Search for the cell housing the specified text and yield its [X, Y] center coordinate. 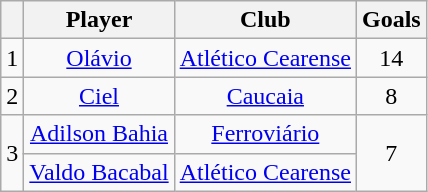
3 [12, 153]
Ciel [99, 96]
1 [12, 58]
Olávio [99, 58]
Goals [391, 20]
Valdo Bacabal [99, 172]
Player [99, 20]
Club [265, 20]
8 [391, 96]
2 [12, 96]
14 [391, 58]
7 [391, 153]
Caucaia [265, 96]
Adilson Bahia [99, 134]
Ferroviário [265, 134]
